Capture the cell that displays the provided text and extract its (X, Y) central coordinate. 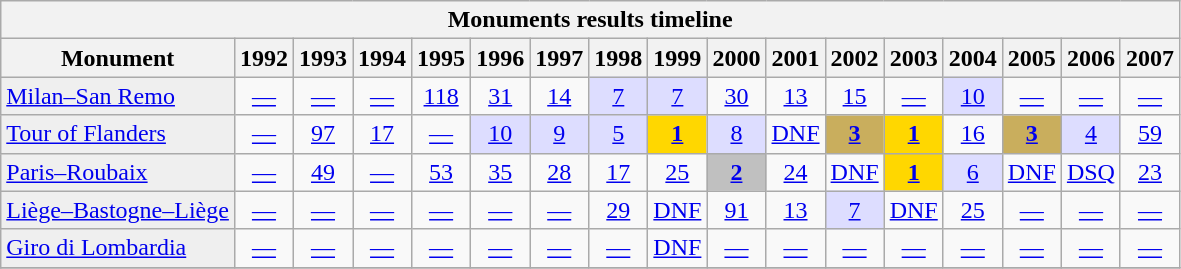
Monument (118, 58)
2006 (1090, 58)
5 (618, 134)
9 (560, 134)
1992 (264, 58)
91 (736, 210)
1995 (442, 58)
2005 (1032, 58)
59 (1150, 134)
1998 (618, 58)
2003 (914, 58)
2002 (854, 58)
16 (972, 134)
Monuments results timeline (590, 20)
DSQ (1090, 172)
Tour of Flanders (118, 134)
2001 (796, 58)
Giro di Lombardia (118, 248)
6 (972, 172)
2 (736, 172)
28 (560, 172)
53 (442, 172)
2004 (972, 58)
23 (1150, 172)
31 (500, 96)
2007 (1150, 58)
14 (560, 96)
Liège–Bastogne–Liège (118, 210)
118 (442, 96)
1997 (560, 58)
15 (854, 96)
97 (322, 134)
4 (1090, 134)
35 (500, 172)
1993 (322, 58)
1994 (382, 58)
49 (322, 172)
30 (736, 96)
1999 (678, 58)
Paris–Roubaix (118, 172)
2000 (736, 58)
Milan–San Remo (118, 96)
1996 (500, 58)
29 (618, 210)
24 (796, 172)
8 (736, 134)
